Capture the cell that displays the provided text and extract its (x, y) central coordinate. 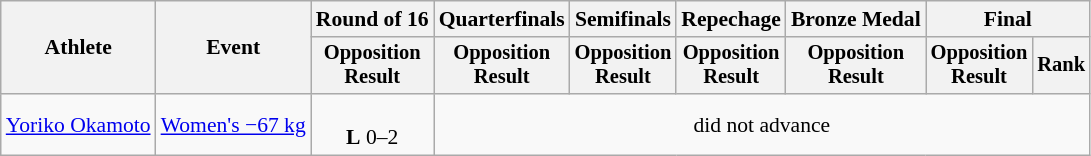
Round of 16 (372, 19)
Semifinals (624, 19)
did not advance (762, 124)
Yoriko Okamoto (78, 124)
Repechage (731, 19)
Bronze Medal (856, 19)
Event (234, 48)
L 0–2 (372, 124)
Rank (1061, 66)
Athlete (78, 48)
Quarterfinals (502, 19)
Women's −67 kg (234, 124)
Final (1008, 19)
